Search for the cell housing the specified text and yield its (X, Y) center coordinate. 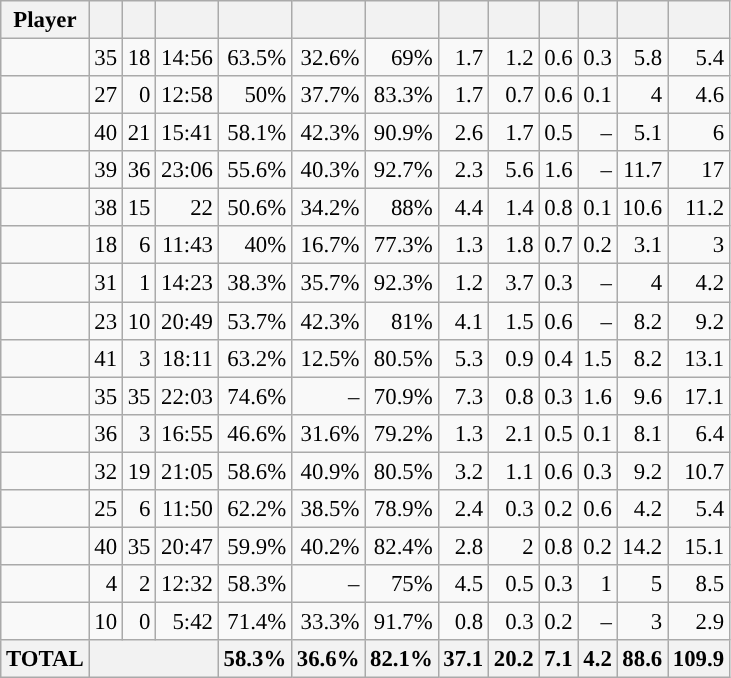
11:43 (188, 245)
TOTAL (45, 659)
62.2% (254, 509)
38.3% (254, 283)
27 (106, 95)
82.1% (402, 659)
40% (254, 245)
4.5 (463, 584)
63.2% (254, 358)
2.1 (513, 433)
2.9 (699, 621)
53.7% (254, 321)
5 (642, 584)
0.4 (558, 358)
5:42 (188, 621)
16.7% (328, 245)
14.2 (642, 546)
90.9% (402, 133)
38 (106, 208)
13.1 (699, 358)
19 (138, 471)
9.6 (642, 396)
46.6% (254, 433)
55.6% (254, 170)
4.1 (463, 321)
14:23 (188, 283)
23:06 (188, 170)
88% (402, 208)
5.6 (513, 170)
20:47 (188, 546)
1.1 (513, 471)
91.7% (402, 621)
17.1 (699, 396)
7.1 (558, 659)
3.7 (513, 283)
23 (106, 321)
35.7% (328, 283)
40.2% (328, 546)
50% (254, 95)
32 (106, 471)
77.3% (402, 245)
12.5% (328, 358)
2.3 (463, 170)
63.5% (254, 58)
7.3 (463, 396)
38.5% (328, 509)
5.3 (463, 358)
69% (402, 58)
83.3% (402, 95)
Player (45, 20)
12:32 (188, 584)
22:03 (188, 396)
6.4 (699, 433)
22 (188, 208)
5.8 (642, 58)
15:41 (188, 133)
1.8 (513, 245)
81% (402, 321)
70.9% (402, 396)
41 (106, 358)
32.6% (328, 58)
0.9 (513, 358)
58.6% (254, 471)
50.6% (254, 208)
12:58 (188, 95)
1.4 (513, 208)
82.4% (402, 546)
40.3% (328, 170)
31 (106, 283)
8.5 (699, 584)
37.1 (463, 659)
8.1 (642, 433)
21:05 (188, 471)
15 (138, 208)
11.7 (642, 170)
20:49 (188, 321)
59.9% (254, 546)
5.1 (642, 133)
92.7% (402, 170)
3.1 (642, 245)
33.3% (328, 621)
34.2% (328, 208)
2.8 (463, 546)
21 (138, 133)
16:55 (188, 433)
92.3% (402, 283)
14:56 (188, 58)
10.6 (642, 208)
36.6% (328, 659)
4.4 (463, 208)
25 (106, 509)
3.2 (463, 471)
40.9% (328, 471)
71.4% (254, 621)
18:11 (188, 358)
2.6 (463, 133)
31.6% (328, 433)
79.2% (402, 433)
2.4 (463, 509)
37.7% (328, 95)
15.1 (699, 546)
75% (402, 584)
11.2 (699, 208)
74.6% (254, 396)
78.9% (402, 509)
11:50 (188, 509)
10.7 (699, 471)
39 (106, 170)
109.9 (699, 659)
4.6 (699, 95)
58.1% (254, 133)
17 (699, 170)
88.6 (642, 659)
20.2 (513, 659)
